Output the (x, y) coordinate of the center of the cell containing the given text.  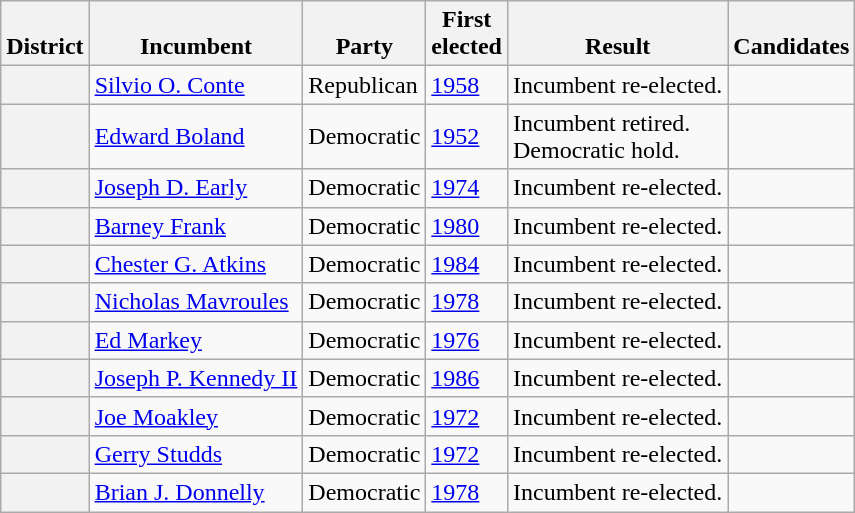
1986 (467, 378)
1958 (467, 85)
Joseph P. Kennedy II (196, 378)
Incumbent (196, 34)
Barney Frank (196, 226)
Result (617, 34)
1976 (467, 340)
1952 (467, 136)
District (45, 34)
Joseph D. Early (196, 188)
Chester G. Atkins (196, 264)
Silvio O. Conte (196, 85)
Joe Moakley (196, 416)
Party (364, 34)
Firstelected (467, 34)
Ed Markey (196, 340)
Brian J. Donnelly (196, 492)
Edward Boland (196, 136)
1984 (467, 264)
1980 (467, 226)
Candidates (792, 34)
Incumbent retired.Democratic hold. (617, 136)
Nicholas Mavroules (196, 302)
Gerry Studds (196, 454)
Republican (364, 85)
1974 (467, 188)
